Output the (x, y) coordinate of the center of the cell containing the given text.  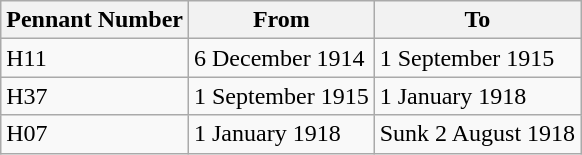
Pennant Number (95, 20)
Sunk 2 August 1918 (477, 134)
H11 (95, 58)
6 December 1914 (281, 58)
From (281, 20)
H37 (95, 96)
To (477, 20)
H07 (95, 134)
